Capture the cell that displays the provided text and extract its (X, Y) central coordinate. 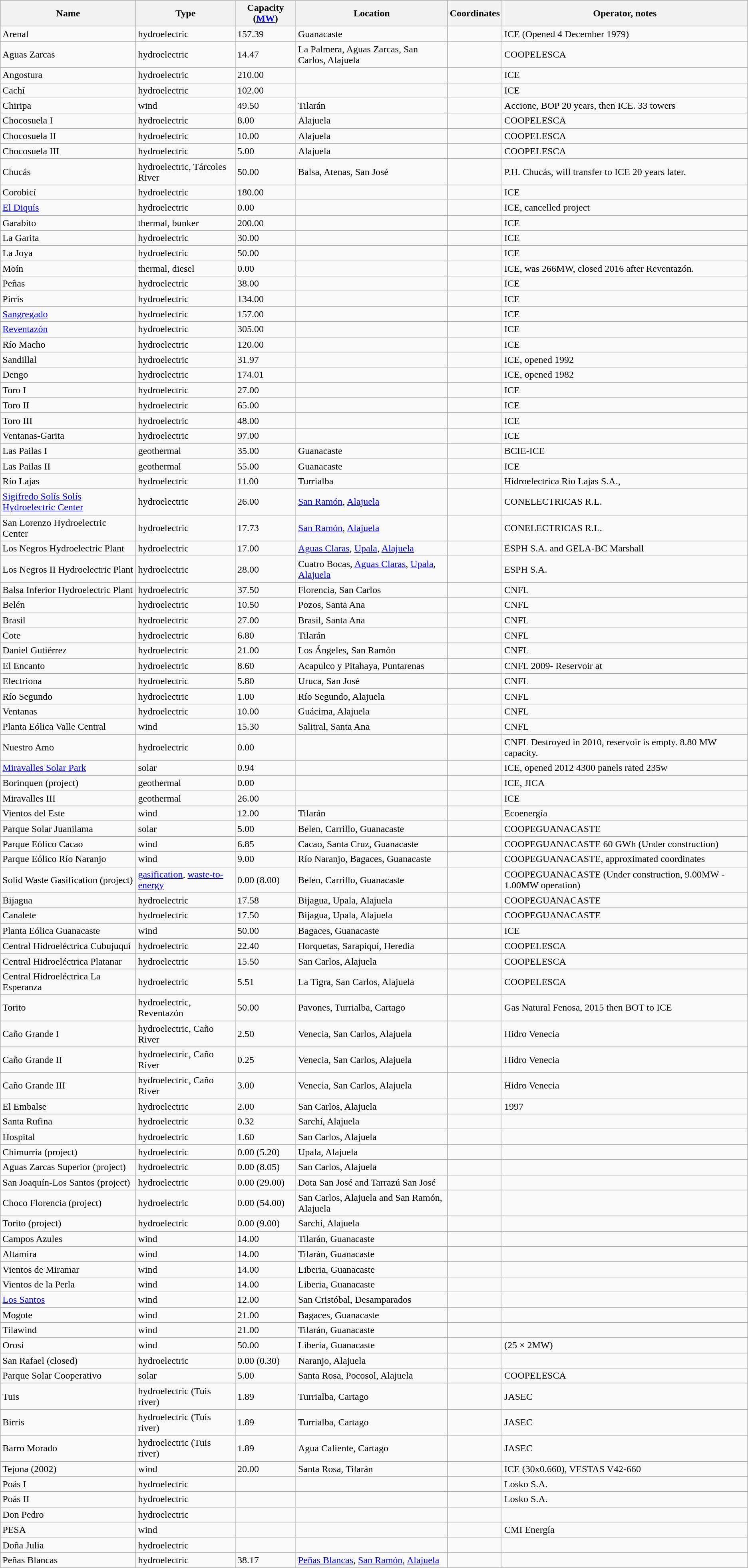
COOPEGUANACASTE 60 GWh (Under construction) (625, 844)
17.00 (266, 549)
San Cristóbal, Desamparados (372, 1299)
Parque Solar Juanilama (68, 829)
Sigifredo Solís Solís Hydroelectric Center (68, 502)
Miravalles Solar Park (68, 768)
Solid Waste Gasification (project) (68, 880)
22.40 (266, 946)
Pirrís (68, 299)
Los Ángeles, San Ramón (372, 651)
Toro III (68, 420)
El Embalse (68, 1106)
La Palmera, Aguas Zarcas, San Carlos, Alajuela (372, 54)
La Tigra, San Carlos, Alajuela (372, 981)
San Lorenzo Hydroelectric Center (68, 528)
0.00 (29.00) (266, 1182)
0.00 (8.00) (266, 880)
Salitral, Santa Ana (372, 726)
Torito (project) (68, 1224)
Mogote (68, 1315)
Belén (68, 605)
Central Hidroeléctrica Platanar (68, 961)
Santa Rosa, Pocosol, Alajuela (372, 1376)
8.00 (266, 121)
Chocosuela III (68, 151)
35.00 (266, 451)
49.50 (266, 105)
Santa Rufina (68, 1122)
Bijagua (68, 900)
Poás I (68, 1484)
Toro I (68, 390)
Los Santos (68, 1299)
COOPEGUANACASTE (Under construction, 9.00MW - 1.00MW operation) (625, 880)
Ventanas-Garita (68, 436)
ICE, opened 1992 (625, 360)
20.00 (266, 1469)
Campos Azules (68, 1239)
Peñas (68, 284)
Parque Eólico Cacao (68, 844)
Guácima, Alajuela (372, 711)
Cachí (68, 90)
Gas Natural Fenosa, 2015 then BOT to ICE (625, 1008)
La Joya (68, 253)
Las Pailas I (68, 451)
0.00 (54.00) (266, 1203)
Reventazón (68, 329)
6.80 (266, 635)
Naranjo, Alajuela (372, 1361)
Río Segundo (68, 696)
Aguas Zarcas (68, 54)
ESPH S.A. (625, 569)
Canalete (68, 915)
Nuestro Amo (68, 747)
38.17 (266, 1560)
157.00 (266, 314)
Upala, Alajuela (372, 1152)
CNFL 2009- Reservoir at (625, 666)
Horquetas, Sarapiquí, Heredia (372, 946)
Poás II (68, 1499)
Aguas Claras, Upala, Alajuela (372, 549)
CNFL Destroyed in 2010, reservoir is empty. 8.80 MW capacity. (625, 747)
55.00 (266, 466)
Miravalles III (68, 798)
120.00 (266, 344)
Choco Florencia (project) (68, 1203)
San Rafael (closed) (68, 1361)
Uruca, San José (372, 681)
Hidroelectrica Rio Lajas S.A., (625, 482)
0.00 (9.00) (266, 1224)
97.00 (266, 436)
0.00 (5.20) (266, 1152)
Operator, notes (625, 14)
El Encanto (68, 666)
Las Pailas II (68, 466)
Peñas Blancas (68, 1560)
5.51 (266, 981)
Barro Morado (68, 1448)
ICE (30x0.660), VESTAS V42-660 (625, 1469)
Balsa, Atenas, San José (372, 172)
48.00 (266, 420)
Vientos del Este (68, 814)
11.00 (266, 482)
Río Segundo, Alajuela (372, 696)
Electriona (68, 681)
Brasil (68, 620)
3.00 (266, 1086)
0.32 (266, 1122)
Central Hidroeléctrica Cubujuquí (68, 946)
San Joaquín-Los Santos (project) (68, 1182)
(25 × 2MW) (625, 1345)
Río Macho (68, 344)
Ventanas (68, 711)
134.00 (266, 299)
Parque Eólico Río Naranjo (68, 859)
BCIE-ICE (625, 451)
Daniel Gutiérrez (68, 651)
hydroelectric, Reventazón (185, 1008)
Pozos, Santa Ana (372, 605)
Dengo (68, 375)
Location (372, 14)
Ecoenergía (625, 814)
157.39 (266, 34)
Chocosuela II (68, 136)
ICE, opened 2012 4300 panels rated 235w (625, 768)
Tuis (68, 1396)
Florencia, San Carlos (372, 590)
Capacity (MW) (266, 14)
Planta Eólica Guanacaste (68, 931)
Cuatro Bocas, Aguas Claras, Upala, Alajuela (372, 569)
Caño Grande I (68, 1033)
Los Negros Hydroelectric Plant (68, 549)
Parque Solar Cooperativo (68, 1376)
Río Naranjo, Bagaces, Guanacaste (372, 859)
Accione, BOP 20 years, then ICE. 33 towers (625, 105)
17.73 (266, 528)
Arenal (68, 34)
thermal, bunker (185, 223)
210.00 (266, 75)
Sandillal (68, 360)
COOPEGUANACASTE, approximated coordinates (625, 859)
2.00 (266, 1106)
Moín (68, 269)
200.00 (266, 223)
ICE (Opened 4 December 1979) (625, 34)
Tejona (2002) (68, 1469)
Corobicí (68, 192)
Planta Eólica Valle Central (68, 726)
8.60 (266, 666)
Caño Grande II (68, 1060)
Chocosuela I (68, 121)
15.50 (266, 961)
ICE, JICA (625, 783)
Chiripa (68, 105)
Name (68, 14)
1997 (625, 1106)
thermal, diesel (185, 269)
17.50 (266, 915)
Toro II (68, 405)
37.50 (266, 590)
0.00 (8.05) (266, 1167)
Type (185, 14)
10.50 (266, 605)
5.80 (266, 681)
14.47 (266, 54)
6.85 (266, 844)
Cacao, Santa Cruz, Guanacaste (372, 844)
ICE, opened 1982 (625, 375)
Chucás (68, 172)
El Diquís (68, 207)
0.94 (266, 768)
38.00 (266, 284)
Birris (68, 1423)
1.60 (266, 1137)
Aguas Zarcas Superior (project) (68, 1167)
P.H. Chucás, will transfer to ICE 20 years later. (625, 172)
Vientos de Miramar (68, 1269)
hydroelectric, Tárcoles River (185, 172)
Santa Rosa, Tilarán (372, 1469)
Coordinates (475, 14)
15.30 (266, 726)
San Carlos, Alajuela and San Ramón, Alajuela (372, 1203)
Vientos de la Perla (68, 1284)
102.00 (266, 90)
ICE, cancelled project (625, 207)
0.00 (0.30) (266, 1361)
Dota San José and Tarrazú San José (372, 1182)
Tilawind (68, 1330)
Borinquen (project) (68, 783)
Central Hidroeléctrica La Esperanza (68, 981)
31.97 (266, 360)
305.00 (266, 329)
La Garita (68, 238)
Angostura (68, 75)
65.00 (266, 405)
30.00 (266, 238)
ESPH S.A. and GELA-BC Marshall (625, 549)
Garabito (68, 223)
9.00 (266, 859)
Hospital (68, 1137)
Don Pedro (68, 1514)
Chimurria (project) (68, 1152)
Los Negros II Hydroelectric Plant (68, 569)
180.00 (266, 192)
Río Lajas (68, 482)
Turrialba (372, 482)
PESA (68, 1530)
Brasil, Santa Ana (372, 620)
Agua Caliente, Cartago (372, 1448)
Altamira (68, 1254)
Doña Julia (68, 1545)
28.00 (266, 569)
Torito (68, 1008)
Peñas Blancas, San Ramón, Alajuela (372, 1560)
Pavones, Turrialba, Cartago (372, 1008)
ICE, was 266MW, closed 2016 after Reventazón. (625, 269)
Orosí (68, 1345)
2.50 (266, 1033)
CMI Energía (625, 1530)
Cote (68, 635)
Caño Grande III (68, 1086)
1.00 (266, 696)
gasification, waste-to-energy (185, 880)
Balsa Inferior Hydroelectric Plant (68, 590)
174.01 (266, 375)
Sangregado (68, 314)
0.25 (266, 1060)
Acapulco y Pitahaya, Puntarenas (372, 666)
17.58 (266, 900)
